Pinpoint the cell where the given text exists, returning its (x, y) midpoint coordinate. 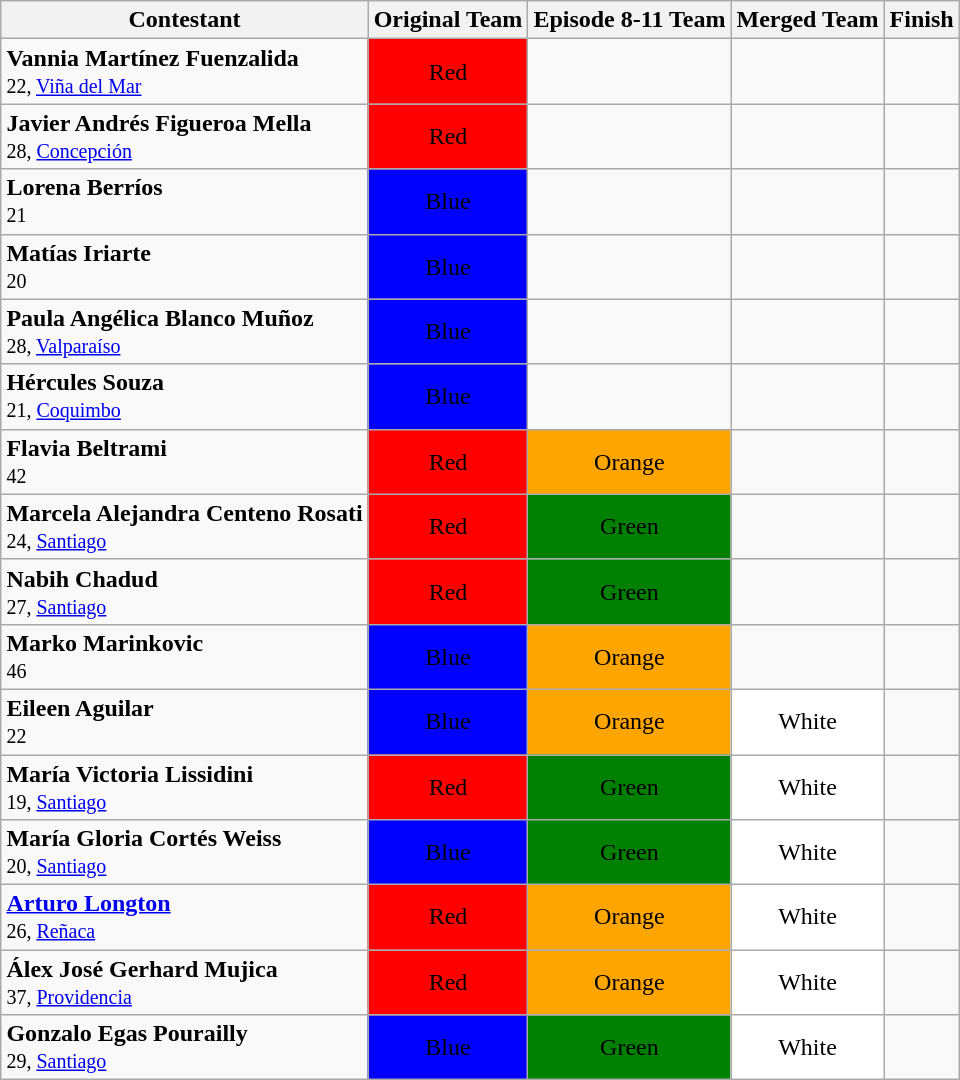
Eileen Aguilar22 (184, 722)
Paula Angélica Blanco Muñoz28, Valparaíso (184, 332)
Flavia Beltrami42 (184, 462)
Javier Andrés Figueroa Mella28, Concepción (184, 136)
Marko Marinkovic46 (184, 656)
María Gloria Cortés Weiss20, Santiago (184, 852)
Arturo Longton26, Reñaca (184, 918)
Finish (922, 20)
María Victoria Lissidini19, Santiago (184, 786)
Episode 8-11 Team (630, 20)
Álex José Gerhard Mujica37, Providencia (184, 982)
Contestant (184, 20)
Merged Team (808, 20)
Hércules Souza21, Coquimbo (184, 396)
Vannia Martínez Fuenzalida22, Viña del Mar (184, 72)
Marcela Alejandra Centeno Rosati24, Santiago (184, 526)
Gonzalo Egas Pourailly29, Santiago (184, 1048)
Matías Iriarte20 (184, 266)
Original Team (448, 20)
Nabih Chadud27, Santiago (184, 592)
Lorena Berríos21 (184, 202)
